Search for the cell housing the specified text and yield its (x, y) center coordinate. 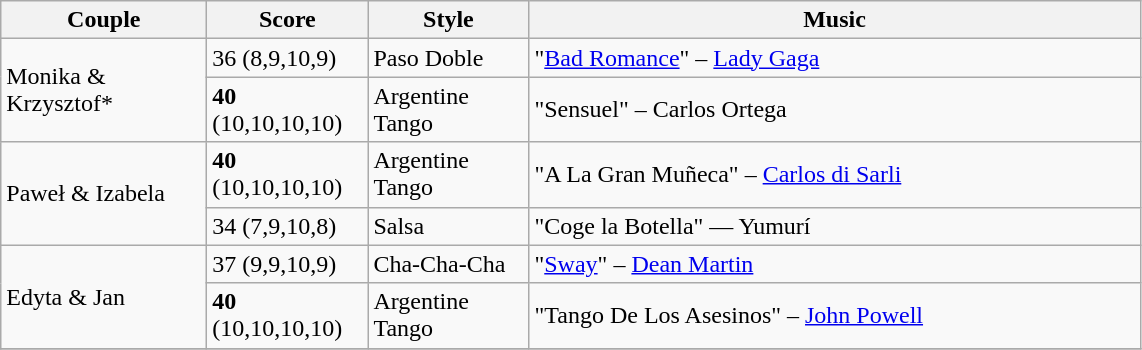
"Bad Romance" – Lady Gaga (834, 58)
36 (8,9,10,9) (288, 58)
Edyta & Jan (104, 296)
34 (7,9,10,8) (288, 226)
"Tango De Los Asesinos" – John Powell (834, 316)
Couple (104, 20)
Monika & Krzysztof* (104, 90)
Style (448, 20)
Score (288, 20)
"Sway" – Dean Martin (834, 264)
Paweł & Izabela (104, 194)
37 (9,9,10,9) (288, 264)
Cha-Cha-Cha (448, 264)
"A La Gran Muñeca" – Carlos di Sarli (834, 174)
Paso Doble (448, 58)
Music (834, 20)
"Coge la Botella" — Yumurí (834, 226)
"Sensuel" – Carlos Ortega (834, 110)
Salsa (448, 226)
